Determine the (X, Y) coordinate at the center of the cell enclosing the given text.  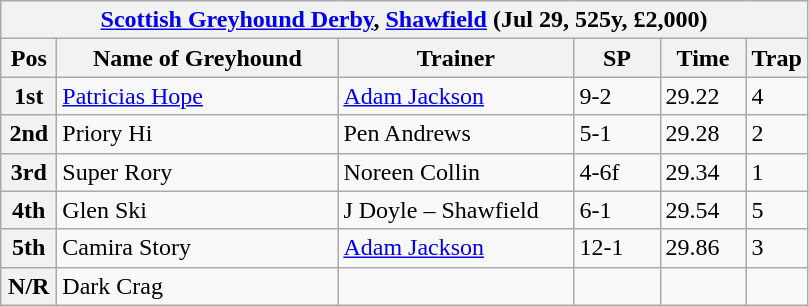
29.22 (703, 96)
29.34 (703, 172)
Dark Crag (198, 286)
12-1 (617, 248)
5 (776, 210)
29.86 (703, 248)
J Doyle – Shawfield (456, 210)
1 (776, 172)
Time (703, 58)
4-6f (617, 172)
4th (29, 210)
Trap (776, 58)
Scottish Greyhound Derby, Shawfield (Jul 29, 525y, £2,000) (404, 20)
Glen Ski (198, 210)
3rd (29, 172)
SP (617, 58)
4 (776, 96)
6-1 (617, 210)
Patricias Hope (198, 96)
5th (29, 248)
Trainer (456, 58)
2nd (29, 134)
5-1 (617, 134)
9-2 (617, 96)
Camira Story (198, 248)
2 (776, 134)
1st (29, 96)
3 (776, 248)
Super Rory (198, 172)
N/R (29, 286)
29.54 (703, 210)
Pos (29, 58)
Priory Hi (198, 134)
29.28 (703, 134)
Pen Andrews (456, 134)
Name of Greyhound (198, 58)
Noreen Collin (456, 172)
